Extract the [x, y] coordinate from the center of the cell holding the provided text.  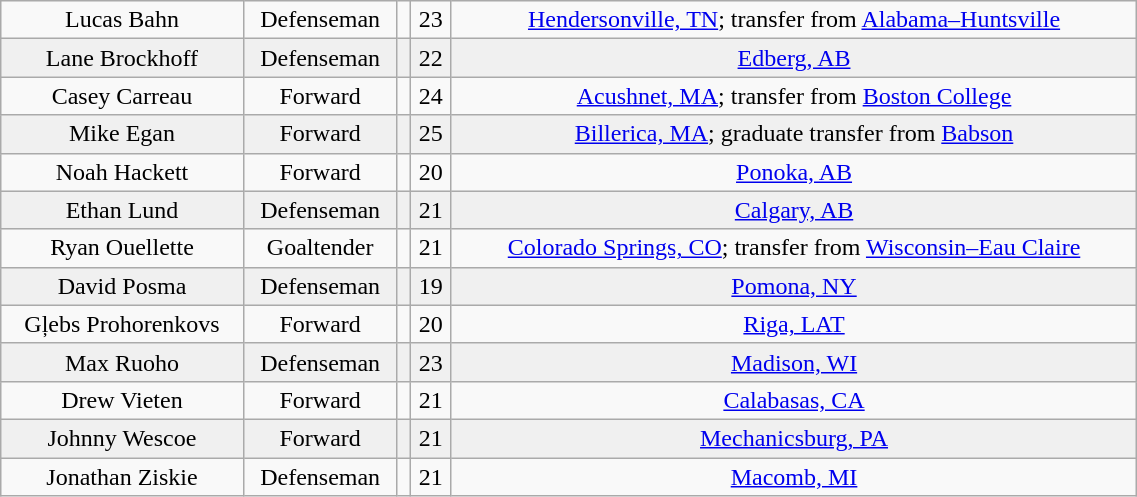
Calabasas, CA [794, 400]
Hendersonville, TN; transfer from Alabama–Huntsville [794, 20]
Max Ruoho [122, 362]
Ethan Lund [122, 210]
Billerica, MA; graduate transfer from Babson [794, 134]
Acushnet, MA; transfer from Boston College [794, 96]
Edberg, AB [794, 58]
Ponoka, AB [794, 172]
Pomona, NY [794, 286]
Jonathan Ziskie [122, 477]
Lucas Bahn [122, 20]
Mike Egan [122, 134]
Mechanicsburg, PA [794, 438]
Goaltender [320, 248]
22 [430, 58]
Calgary, AB [794, 210]
Casey Carreau [122, 96]
Johnny Wescoe [122, 438]
Noah Hackett [122, 172]
Ryan Ouellette [122, 248]
25 [430, 134]
Riga, LAT [794, 324]
Colorado Springs, CO; transfer from Wisconsin–Eau Claire [794, 248]
19 [430, 286]
Macomb, MI [794, 477]
Madison, WI [794, 362]
Lane Brockhoff [122, 58]
David Posma [122, 286]
Gļebs Prohorenkovs [122, 324]
24 [430, 96]
Drew Vieten [122, 400]
